Provide the (X, Y) coordinate of the cell's center where the given text is located.  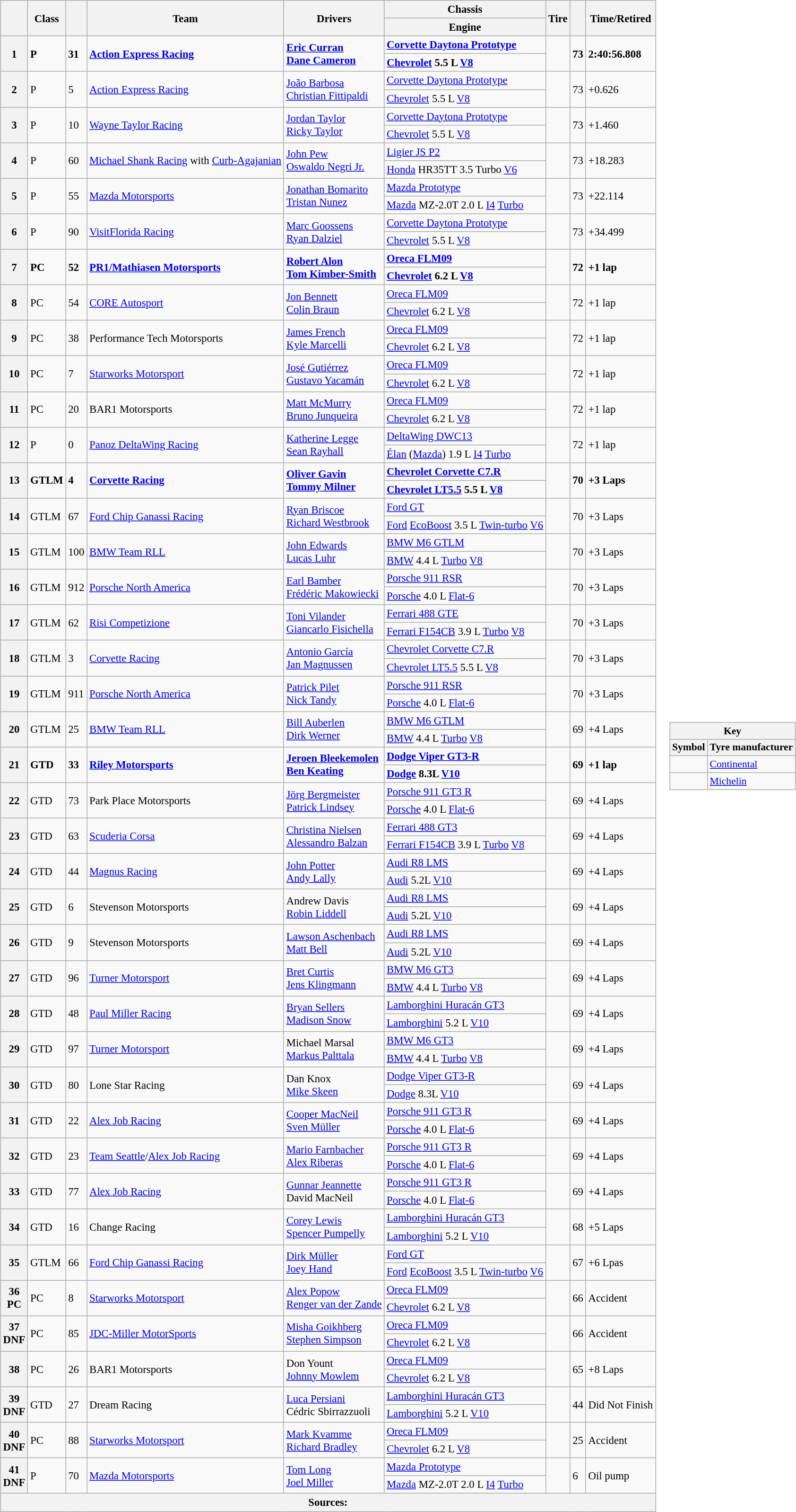
Alex Popow Renger van der Zande (334, 1298)
15 (14, 551)
Jeroen Bleekemolen Ben Keating (334, 765)
35 (14, 1262)
Team (185, 18)
19 (14, 694)
Dan Knox Mike Skeen (334, 1085)
Patrick Pilet Nick Tandy (334, 694)
2:40:56.808 (620, 54)
Cooper MacNeil Sven Müller (334, 1121)
+8 Laps (620, 1369)
30 (14, 1085)
Lone Star Racing (185, 1085)
Jon Bennett Colin Braun (334, 303)
2 (14, 89)
James French Kyle Marcelli (334, 339)
+1.460 (620, 125)
0 (77, 444)
39DNF (14, 1404)
62 (77, 622)
John Potter Andy Lally (334, 872)
65 (578, 1369)
John Edwards Lucas Luhr (334, 551)
Christina Nielsen Alessandro Balzan (334, 836)
John Pew Oswaldo Negri Jr. (334, 161)
Eric Curran Dane Cameron (334, 54)
Tire (558, 18)
DeltaWing DWC13 (465, 436)
+6 Lpas (620, 1262)
Ferrari 488 GTE (465, 614)
+22.114 (620, 196)
Katherine Legge Sean Rayhall (334, 444)
João Barbosa Christian Fittipaldi (334, 89)
Robert Alon Tom Kimber-Smith (334, 267)
Andrew Davis Robin Liddell (334, 907)
+5 Laps (620, 1226)
+18.283 (620, 161)
12 (14, 444)
JDC-Miller MotorSports (185, 1333)
Symbol (689, 747)
Oliver Gavin Tommy Milner (334, 480)
Misha Goikhberg Stephen Simpson (334, 1333)
Dream Racing (185, 1404)
85 (77, 1333)
Michelin (752, 781)
Engine (465, 27)
17 (14, 622)
28 (14, 1014)
Sources: (328, 1503)
Tyre manufacturer (752, 747)
Jonathan Bomarito Tristan Nunez (334, 196)
Class (47, 18)
Did Not Finish (620, 1404)
Scuderia Corsa (185, 836)
Bryan Sellers Madison Snow (334, 1014)
CORE Autosport (185, 303)
14 (14, 516)
Ferrari 488 GT3 (465, 827)
32 (14, 1156)
Élan (Mazda) 1.9 L I4 Turbo (465, 454)
Magnus Racing (185, 872)
Bill Auberlen Dirk Werner (334, 729)
Dirk Müller Joey Hand (334, 1262)
Tom Long Joel Miller (334, 1476)
Matt McMurry Bruno Junqueira (334, 409)
Drivers (334, 18)
Jörg Bergmeister Patrick Lindsey (334, 800)
11 (14, 409)
80 (77, 1085)
Mario Farnbacher Alex Riberas (334, 1156)
29 (14, 1049)
Wayne Taylor Racing (185, 125)
PR1/Mathiasen Motorsports (185, 267)
97 (77, 1049)
68 (578, 1226)
37DNF (14, 1333)
Mark Kvamme Richard Bradley (334, 1440)
José Gutiérrez Gustavo Yacamán (334, 374)
24 (14, 872)
96 (77, 978)
Marc Goossens Ryan Dalziel (334, 232)
Honda HR35TT 3.5 Turbo V6 (465, 169)
+0.626 (620, 89)
Park Place Motorsports (185, 800)
Time/Retired (620, 18)
Panoz DeltaWing Racing (185, 444)
54 (77, 303)
Performance Tech Motorsports (185, 339)
55 (77, 196)
Toni Vilander Giancarlo Fisichella (334, 622)
63 (77, 836)
Corey Lewis Spencer Pumpelly (334, 1226)
Oil pump (620, 1476)
Earl Bamber Frédéric Makowiecki (334, 587)
Team Seattle/Alex Job Racing (185, 1156)
1 (14, 54)
Change Racing (185, 1226)
Jordan Taylor Ricky Taylor (334, 125)
Risi Competizione (185, 622)
Key (733, 731)
48 (77, 1014)
VisitFlorida Racing (185, 232)
100 (77, 551)
911 (77, 694)
90 (77, 232)
36PC (14, 1298)
Paul Miller Racing (185, 1014)
+34.499 (620, 232)
52 (77, 267)
Continental (752, 765)
Luca Persiani Cédric Sbirrazzuoli (334, 1404)
Michael Marsal Markus Palttala (334, 1049)
21 (14, 765)
34 (14, 1226)
60 (77, 161)
Bret Curtis Jens Klingmann (334, 978)
Ryan Briscoe Richard Westbrook (334, 516)
912 (77, 587)
Don Yount Johnny Mowlem (334, 1369)
88 (77, 1440)
41DNF (14, 1476)
Antonio García Jan Magnussen (334, 658)
77 (77, 1191)
13 (14, 480)
18 (14, 658)
40DNF (14, 1440)
Ligier JS P2 (465, 152)
Riley Motorsports (185, 765)
Michael Shank Racing with Curb-Agajanian (185, 161)
Lawson Aschenbach Matt Bell (334, 943)
Gunnar Jeannette David MacNeil (334, 1191)
Chassis (465, 9)
